Output the (x, y) coordinate of the center of the cell containing the given text.  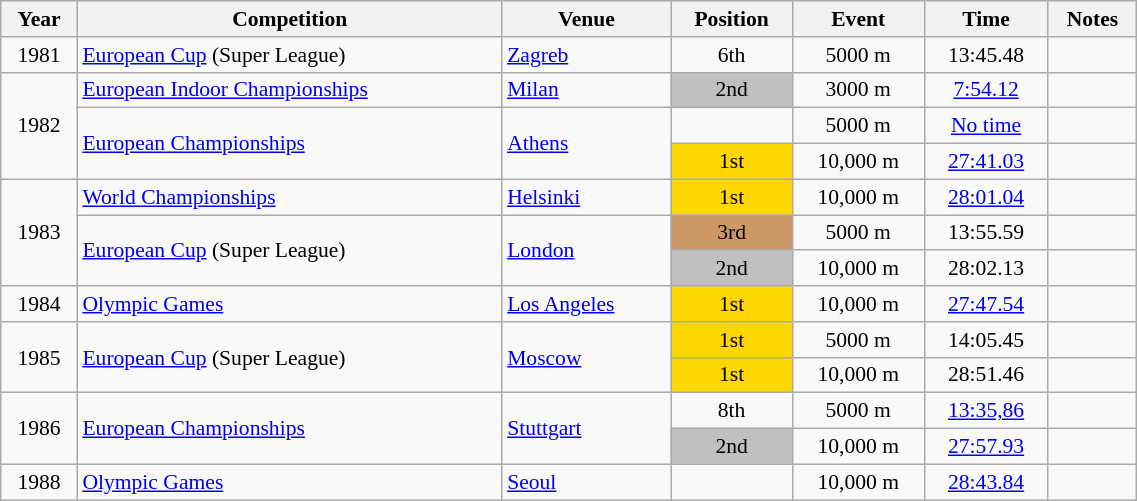
Year (40, 19)
28:02.13 (986, 269)
28:51.46 (986, 375)
Milan (586, 90)
1985 (40, 358)
Competition (290, 19)
3rd (732, 233)
13:35,86 (986, 411)
Moscow (586, 358)
1983 (40, 232)
13:55.59 (986, 233)
Event (858, 19)
27:47.54 (986, 304)
1982 (40, 126)
7:54.12 (986, 90)
Helsinki (586, 197)
Stuttgart (586, 428)
27:41.03 (986, 162)
27:57.93 (986, 447)
No time (986, 126)
World Championships (290, 197)
28:01.04 (986, 197)
1986 (40, 428)
Los Angeles (586, 304)
Notes (1092, 19)
8th (732, 411)
Zagreb (586, 55)
1988 (40, 482)
Athens (586, 144)
Seoul (586, 482)
London (586, 250)
Venue (586, 19)
28:43.84 (986, 482)
14:05.45 (986, 340)
European Indoor Championships (290, 90)
6th (732, 55)
1981 (40, 55)
Time (986, 19)
3000 m (858, 90)
13:45.48 (986, 55)
Position (732, 19)
1984 (40, 304)
